For the text-containing cell, return its midpoint in [X, Y] coordinate format. 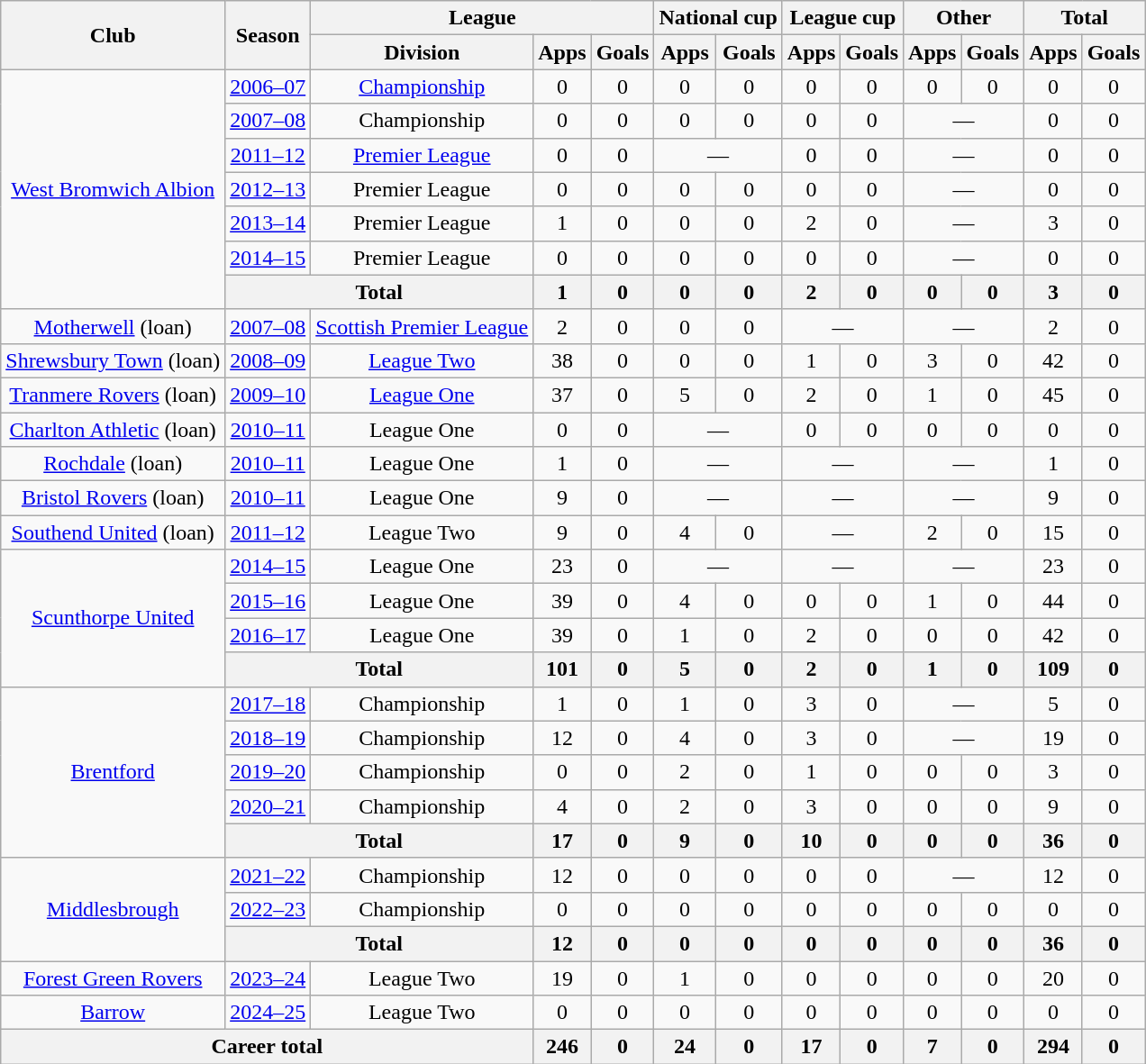
2024–25 [268, 1013]
Division [422, 52]
League cup [842, 18]
Brentford [114, 772]
2018–19 [268, 738]
2019–20 [268, 772]
2015–16 [268, 601]
37 [562, 395]
101 [562, 669]
Career total [267, 1047]
National cup [718, 18]
Club [114, 35]
2006–07 [268, 86]
2020–21 [268, 806]
Scottish Premier League [422, 326]
Season [268, 35]
24 [685, 1047]
246 [562, 1047]
Bristol Rovers (loan) [114, 498]
38 [562, 360]
Charlton Athletic (loan) [114, 430]
15 [1053, 532]
2009–10 [268, 395]
2013–14 [268, 223]
20 [1053, 978]
2021–22 [268, 875]
109 [1053, 669]
League [483, 18]
Scunthorpe United [114, 618]
2008–09 [268, 360]
West Bromwich Albion [114, 189]
Motherwell (loan) [114, 326]
Middlesbrough [114, 909]
2012–13 [268, 189]
Barrow [114, 1013]
294 [1053, 1047]
2022–23 [268, 909]
Forest Green Rovers [114, 978]
45 [1053, 395]
2023–24 [268, 978]
7 [932, 1047]
Southend United (loan) [114, 532]
44 [1053, 601]
2017–18 [268, 704]
10 [811, 841]
2016–17 [268, 635]
Tranmere Rovers (loan) [114, 395]
Other [964, 18]
Shrewsbury Town (loan) [114, 360]
Rochdale (loan) [114, 464]
